Scan for the cell matching the given text and deliver its [X, Y] coordinate at center. 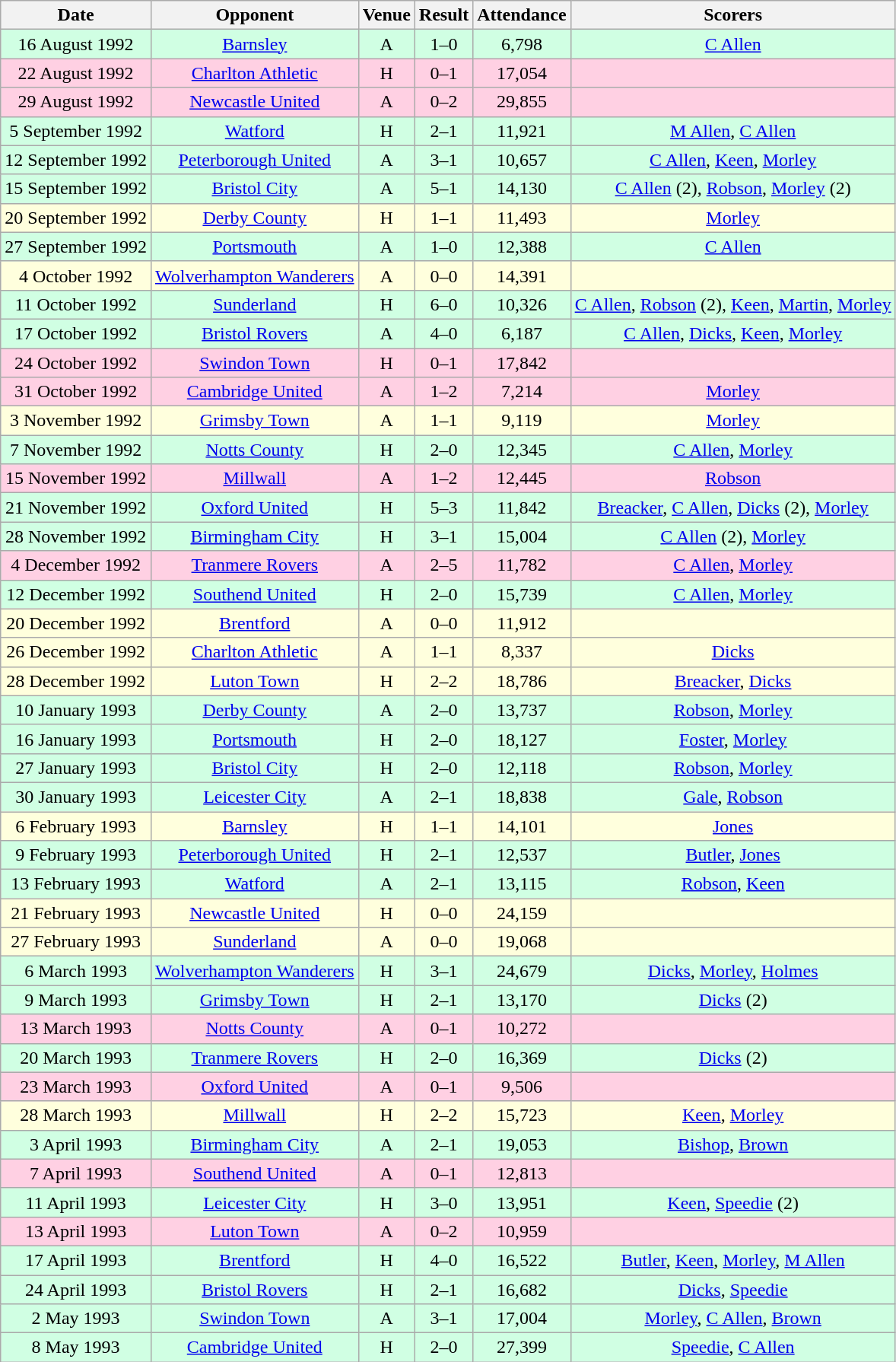
8,337 [522, 652]
11 October 1992 [76, 304]
Gale, Robson [733, 797]
19,053 [522, 1144]
30 January 1993 [76, 797]
5–1 [443, 189]
17 October 1992 [76, 333]
Breacker, C Allen, Dicks (2), Morley [733, 508]
24,679 [522, 971]
26 December 1992 [76, 652]
21 February 1993 [76, 913]
15,723 [522, 1115]
31 October 1992 [76, 392]
18,127 [522, 739]
C Allen (2), Morley [733, 536]
12,118 [522, 768]
Venue [386, 15]
8 May 1993 [76, 1348]
Dicks, Morley, Holmes [733, 971]
9,119 [522, 421]
17,054 [522, 73]
6 February 1993 [76, 826]
29 August 1992 [76, 102]
Scorers [733, 15]
14,130 [522, 189]
17 April 1993 [76, 1260]
2 May 1993 [76, 1319]
15 November 1992 [76, 479]
3–0 [443, 1202]
6 March 1993 [76, 971]
Keen, Speedie (2) [733, 1202]
12,445 [522, 479]
13,115 [522, 884]
28 March 1993 [76, 1115]
18,838 [522, 797]
13,170 [522, 1000]
3 November 1992 [76, 421]
19,068 [522, 942]
11,912 [522, 623]
Date [76, 15]
14,391 [522, 275]
Dicks, Speedie [733, 1290]
16,682 [522, 1290]
15,739 [522, 594]
Result [443, 15]
3 April 1993 [76, 1144]
23 March 1993 [76, 1087]
Robson, Keen [733, 884]
5 September 1992 [76, 131]
15 September 1992 [76, 189]
C Allen, Robson (2), Keen, Martin, Morley [733, 304]
24 April 1993 [76, 1290]
10,657 [522, 160]
13 March 1993 [76, 1029]
Foster, Morley [733, 739]
21 November 1992 [76, 508]
27,399 [522, 1348]
C Allen, Dicks, Keen, Morley [733, 333]
10,326 [522, 304]
9 March 1993 [76, 1000]
C Allen (2), Robson, Morley (2) [733, 189]
16,369 [522, 1058]
9,506 [522, 1087]
6,187 [522, 333]
Opponent [254, 15]
17,842 [522, 363]
10,272 [522, 1029]
Dicks [733, 652]
28 December 1992 [76, 681]
2–5 [443, 565]
12 December 1992 [76, 594]
Speedie, C Allen [733, 1348]
24,159 [522, 913]
10,959 [522, 1231]
Keen, Morley [733, 1115]
Bishop, Brown [733, 1144]
13 April 1993 [76, 1231]
Butler, Keen, Morley, M Allen [733, 1260]
12 September 1992 [76, 160]
15,004 [522, 536]
24 October 1992 [76, 363]
27 January 1993 [76, 768]
16,522 [522, 1260]
6–0 [443, 304]
17,004 [522, 1319]
11,493 [522, 218]
4 December 1992 [76, 565]
5–3 [443, 508]
12,813 [522, 1173]
9 February 1993 [76, 855]
12,537 [522, 855]
6,798 [522, 44]
20 March 1993 [76, 1058]
16 August 1992 [76, 44]
13 February 1993 [76, 884]
Breacker, Dicks [733, 681]
7 November 1992 [76, 450]
27 February 1993 [76, 942]
10 January 1993 [76, 710]
13,737 [522, 710]
Morley, C Allen, Brown [733, 1319]
11,782 [522, 565]
16 January 1993 [76, 739]
20 September 1992 [76, 218]
18,786 [522, 681]
C Allen, Keen, Morley [733, 160]
14,101 [522, 826]
20 December 1992 [76, 623]
4 October 1992 [76, 275]
Jones [733, 826]
11,842 [522, 508]
M Allen, C Allen [733, 131]
7 April 1993 [76, 1173]
7,214 [522, 392]
Butler, Jones [733, 855]
Attendance [522, 15]
29,855 [522, 102]
11,921 [522, 131]
12,388 [522, 247]
11 April 1993 [76, 1202]
12,345 [522, 450]
Robson [733, 479]
22 August 1992 [76, 73]
13,951 [522, 1202]
28 November 1992 [76, 536]
27 September 1992 [76, 247]
